Provide the [x, y] coordinate of the cell's center where the given text is located.  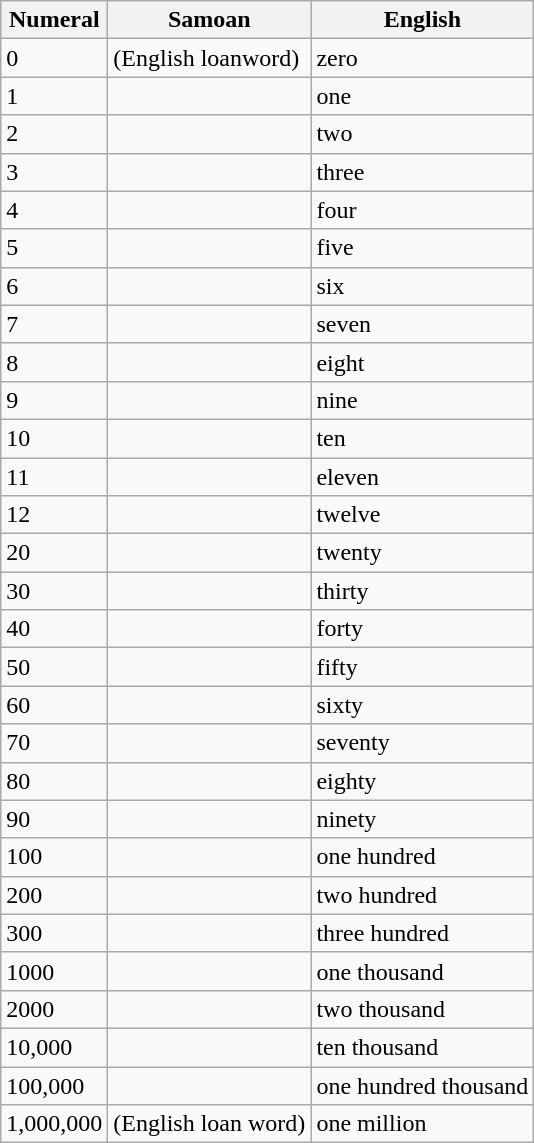
two thousand [422, 1009]
90 [54, 819]
7 [54, 324]
seventy [422, 743]
60 [54, 705]
four [422, 210]
12 [54, 515]
ten thousand [422, 1047]
40 [54, 629]
eight [422, 362]
80 [54, 781]
Numeral [54, 20]
Samoan [210, 20]
50 [54, 667]
2000 [54, 1009]
1000 [54, 971]
eleven [422, 477]
zero [422, 58]
5 [54, 248]
2 [54, 134]
nine [422, 400]
11 [54, 477]
twenty [422, 553]
one hundred thousand [422, 1085]
8 [54, 362]
(English loan word) [210, 1124]
ninety [422, 819]
100 [54, 857]
1,000,000 [54, 1124]
ten [422, 438]
two [422, 134]
100,000 [54, 1085]
30 [54, 591]
two hundred [422, 895]
eighty [422, 781]
(English loanword) [210, 58]
twelve [422, 515]
one million [422, 1124]
20 [54, 553]
9 [54, 400]
4 [54, 210]
thirty [422, 591]
one [422, 96]
one thousand [422, 971]
200 [54, 895]
10 [54, 438]
five [422, 248]
three hundred [422, 933]
0 [54, 58]
seven [422, 324]
1 [54, 96]
6 [54, 286]
300 [54, 933]
six [422, 286]
10,000 [54, 1047]
sixty [422, 705]
forty [422, 629]
70 [54, 743]
one hundred [422, 857]
English [422, 20]
fifty [422, 667]
three [422, 172]
3 [54, 172]
